Return (X, Y) of the center of cell containing provided text 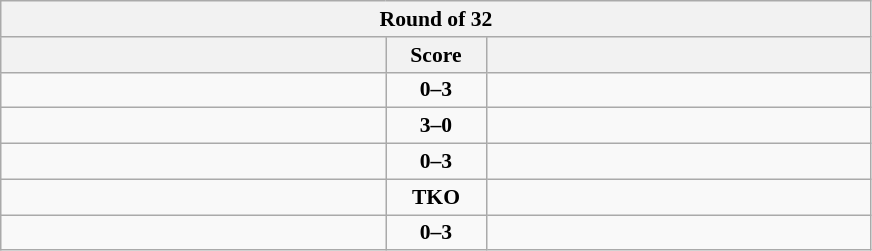
3–0 (436, 126)
TKO (436, 197)
Score (436, 55)
Round of 32 (436, 19)
